Capture the cell that displays the provided text and extract its (x, y) central coordinate. 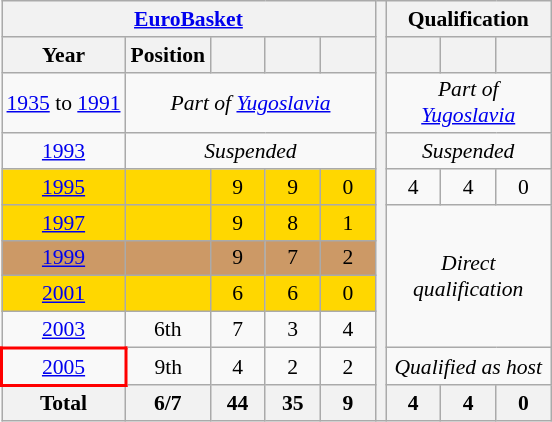
6th (168, 330)
44 (238, 403)
3 (292, 330)
1999 (64, 258)
1995 (64, 187)
1993 (64, 152)
1 (348, 223)
Direct qualification (468, 276)
Total (64, 403)
2001 (64, 294)
EuroBasket (189, 19)
Qualification (468, 19)
Position (168, 55)
6/7 (168, 403)
9th (168, 366)
Qualified as host (468, 366)
Year (64, 55)
8 (292, 223)
2005 (64, 366)
2003 (64, 330)
1935 to 1991 (64, 102)
1997 (64, 223)
35 (292, 403)
